Determine the (x, y) coordinate at the center of the cell enclosing the given text.  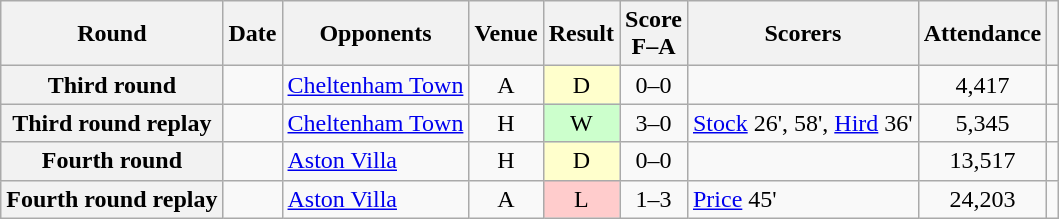
3–0 (654, 123)
Venue (506, 34)
Third round (112, 85)
Stock 26', 58', Hird 36' (802, 123)
Opponents (376, 34)
Third round replay (112, 123)
L (581, 199)
ScoreF–A (654, 34)
1–3 (654, 199)
4,417 (982, 85)
Fourth round replay (112, 199)
Round (112, 34)
13,517 (982, 161)
5,345 (982, 123)
24,203 (982, 199)
Fourth round (112, 161)
W (581, 123)
Result (581, 34)
Date (252, 34)
Scorers (802, 34)
Price 45' (802, 199)
Attendance (982, 34)
